Identify which cell holds the provided text, then report its (x, y) central coordinate. 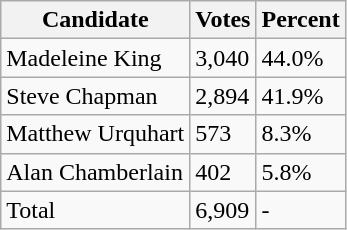
44.0% (300, 58)
Steve Chapman (96, 96)
6,909 (223, 210)
Madeleine King (96, 58)
2,894 (223, 96)
Total (96, 210)
573 (223, 134)
Alan Chamberlain (96, 172)
Candidate (96, 20)
5.8% (300, 172)
402 (223, 172)
8.3% (300, 134)
Percent (300, 20)
Matthew Urquhart (96, 134)
Votes (223, 20)
- (300, 210)
41.9% (300, 96)
3,040 (223, 58)
